Extract the (X, Y) coordinate from the center of the cell holding the provided text.  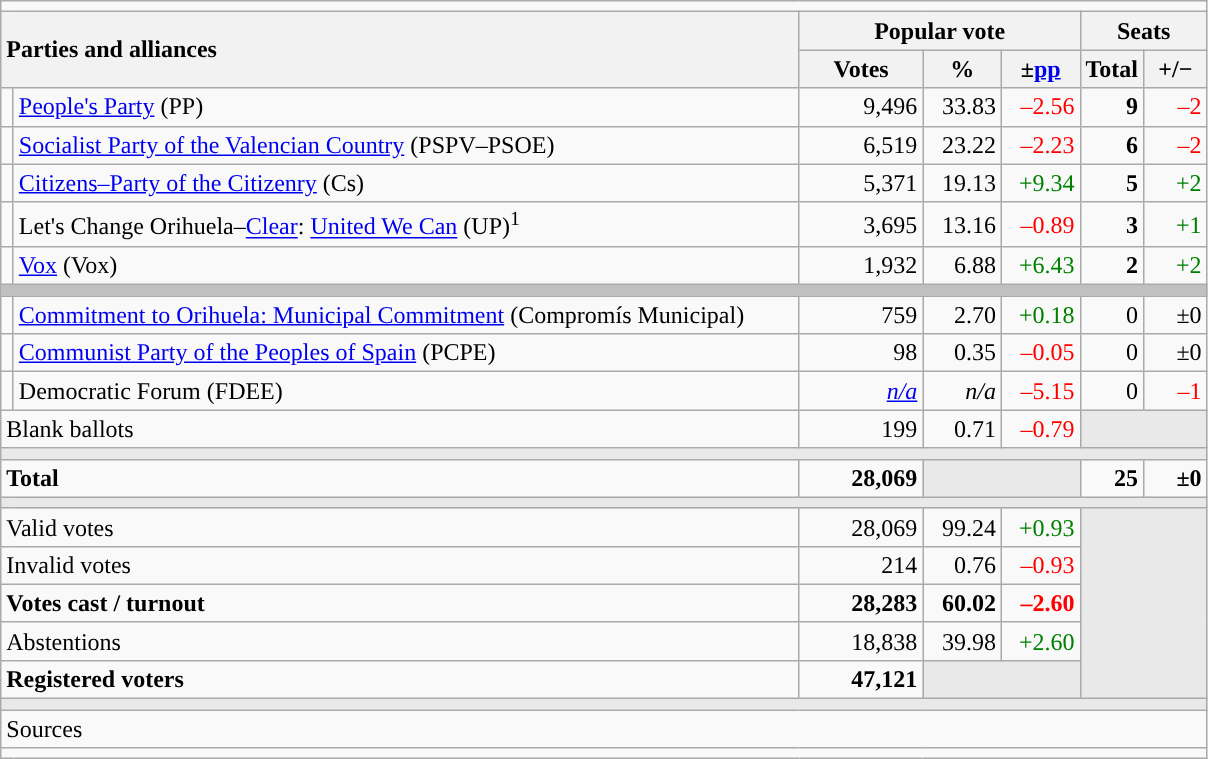
Citizens–Party of the Citizenry (Cs) (406, 183)
6.88 (962, 266)
–1 (1176, 391)
9 (1112, 107)
Commitment to Orihuela: Municipal Commitment (Compromís Municipal) (406, 315)
214 (861, 565)
99.24 (962, 527)
–2.60 (1040, 603)
–0.05 (1040, 353)
+9.34 (1040, 183)
Popular vote (940, 31)
199 (861, 429)
3 (1112, 224)
6,519 (861, 145)
Votes (861, 69)
759 (861, 315)
2.70 (962, 315)
Abstentions (400, 641)
+2.60 (1040, 641)
60.02 (962, 603)
39.98 (962, 641)
0.71 (962, 429)
–0.89 (1040, 224)
Democratic Forum (FDEE) (406, 391)
% (962, 69)
People's Party (PP) (406, 107)
–2.23 (1040, 145)
±pp (1040, 69)
2 (1112, 266)
9,496 (861, 107)
+0.18 (1040, 315)
33.83 (962, 107)
98 (861, 353)
Votes cast / turnout (400, 603)
Parties and alliances (400, 50)
+0.93 (1040, 527)
–0.93 (1040, 565)
6 (1112, 145)
–2.56 (1040, 107)
+/− (1176, 69)
28,283 (861, 603)
Valid votes (400, 527)
Invalid votes (400, 565)
Vox (Vox) (406, 266)
0.76 (962, 565)
18,838 (861, 641)
19.13 (962, 183)
Sources (604, 729)
23.22 (962, 145)
Blank ballots (400, 429)
+6.43 (1040, 266)
47,121 (861, 679)
Registered voters (400, 679)
Seats (1144, 31)
5,371 (861, 183)
–5.15 (1040, 391)
5 (1112, 183)
0.35 (962, 353)
1,932 (861, 266)
–0.79 (1040, 429)
Let's Change Orihuela–Clear: United We Can (UP)1 (406, 224)
Socialist Party of the Valencian Country (PSPV–PSOE) (406, 145)
Communist Party of the Peoples of Spain (PCPE) (406, 353)
+1 (1176, 224)
13.16 (962, 224)
25 (1112, 478)
3,695 (861, 224)
